Locate the cell with the specified text and output its [x, y] center coordinate. 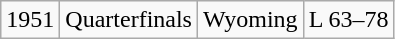
L 63–78 [348, 20]
Wyoming [250, 20]
Quarterfinals [129, 20]
1951 [30, 20]
